For the text-containing cell, return its midpoint in [x, y] coordinate format. 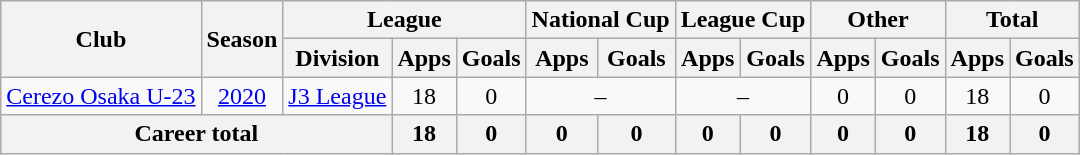
2020 [242, 96]
National Cup [600, 20]
Total [1012, 20]
League [404, 20]
Division [338, 58]
J3 League [338, 96]
Club [101, 39]
Career total [196, 134]
League Cup [743, 20]
Season [242, 39]
Other [878, 20]
Cerezo Osaka U-23 [101, 96]
